Return [x, y] of the center of cell containing provided text 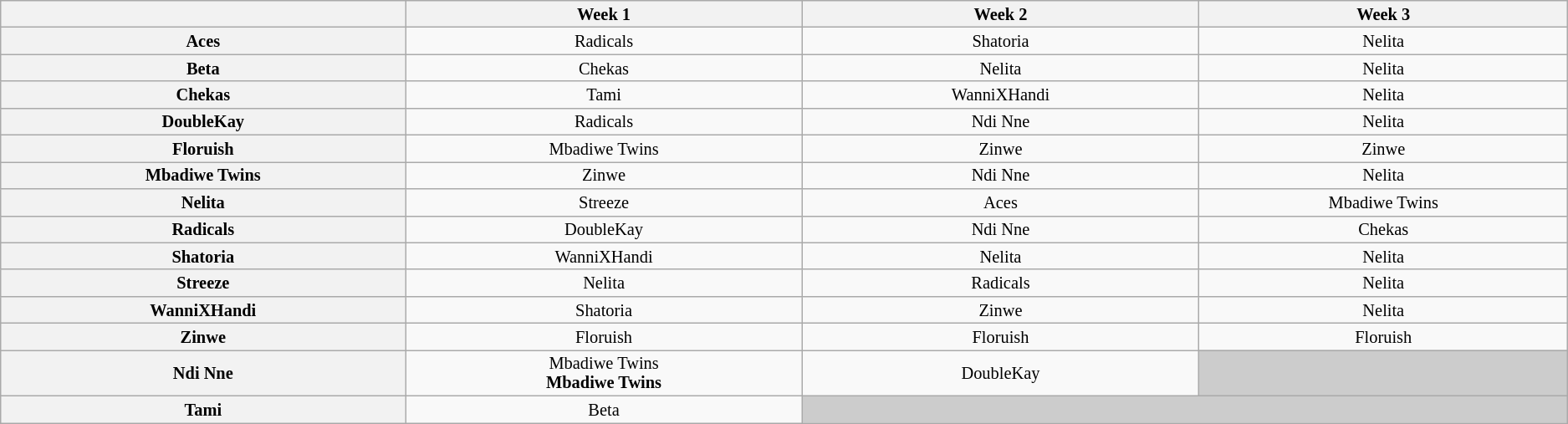
Week 3 [1383, 13]
Week 2 [1000, 13]
Week 1 [604, 13]
Mbadiwe TwinsMbadiwe Twins [604, 373]
